Extract the [x, y] coordinate from the center of the cell holding the provided text.  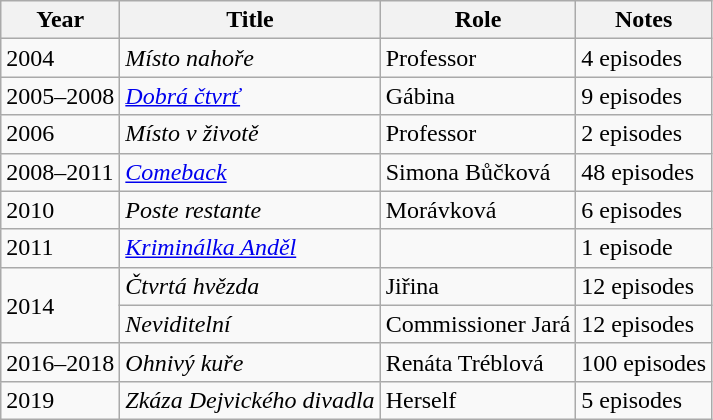
2004 [60, 58]
Notes [644, 20]
Renáta Tréblová [478, 362]
48 episodes [644, 172]
Comeback [250, 172]
Dobrá čtvrť [250, 96]
Year [60, 20]
Gábina [478, 96]
6 episodes [644, 210]
2005–2008 [60, 96]
Místo v životě [250, 134]
Ohnivý kuře [250, 362]
Herself [478, 400]
Commissioner Jará [478, 324]
Morávková [478, 210]
2011 [60, 248]
Neviditelní [250, 324]
2010 [60, 210]
2014 [60, 305]
2 episodes [644, 134]
100 episodes [644, 362]
Simona Bůčková [478, 172]
2006 [60, 134]
Jiřina [478, 286]
Poste restante [250, 210]
2019 [60, 400]
Kriminálka Anděl [250, 248]
Role [478, 20]
Title [250, 20]
Zkáza Dejvického divadla [250, 400]
5 episodes [644, 400]
1 episode [644, 248]
Čtvrtá hvězda [250, 286]
2008–2011 [60, 172]
4 episodes [644, 58]
9 episodes [644, 96]
Místo nahoře [250, 58]
2016–2018 [60, 362]
